For the text-containing cell, return its midpoint in (X, Y) coordinate format. 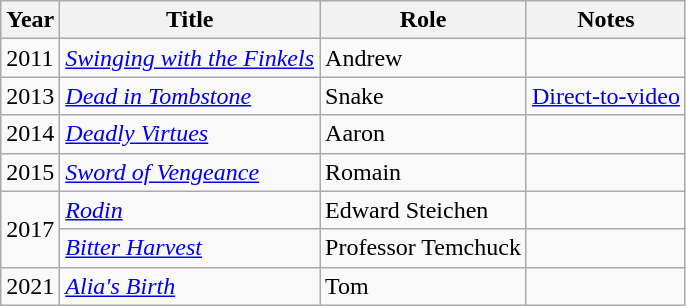
2013 (30, 96)
Rodin (190, 210)
Role (424, 20)
Dead in Tombstone (190, 96)
2011 (30, 58)
Professor Temchuck (424, 248)
Direct-to-video (606, 96)
2021 (30, 286)
2014 (30, 134)
Edward Steichen (424, 210)
Alia's Birth (190, 286)
Sword of Vengeance (190, 172)
Romain (424, 172)
Snake (424, 96)
2017 (30, 229)
Andrew (424, 58)
Deadly Virtues (190, 134)
Swinging with the Finkels (190, 58)
Tom (424, 286)
Bitter Harvest (190, 248)
Notes (606, 20)
2015 (30, 172)
Year (30, 20)
Title (190, 20)
Aaron (424, 134)
